Provide the [X, Y] coordinate of the cell's center where the given text is located.  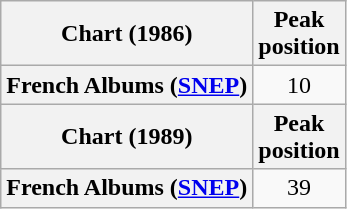
10 [299, 85]
Chart (1986) [127, 34]
39 [299, 188]
Chart (1989) [127, 136]
